Extract the [X, Y] coordinate from the center of the cell holding the provided text.  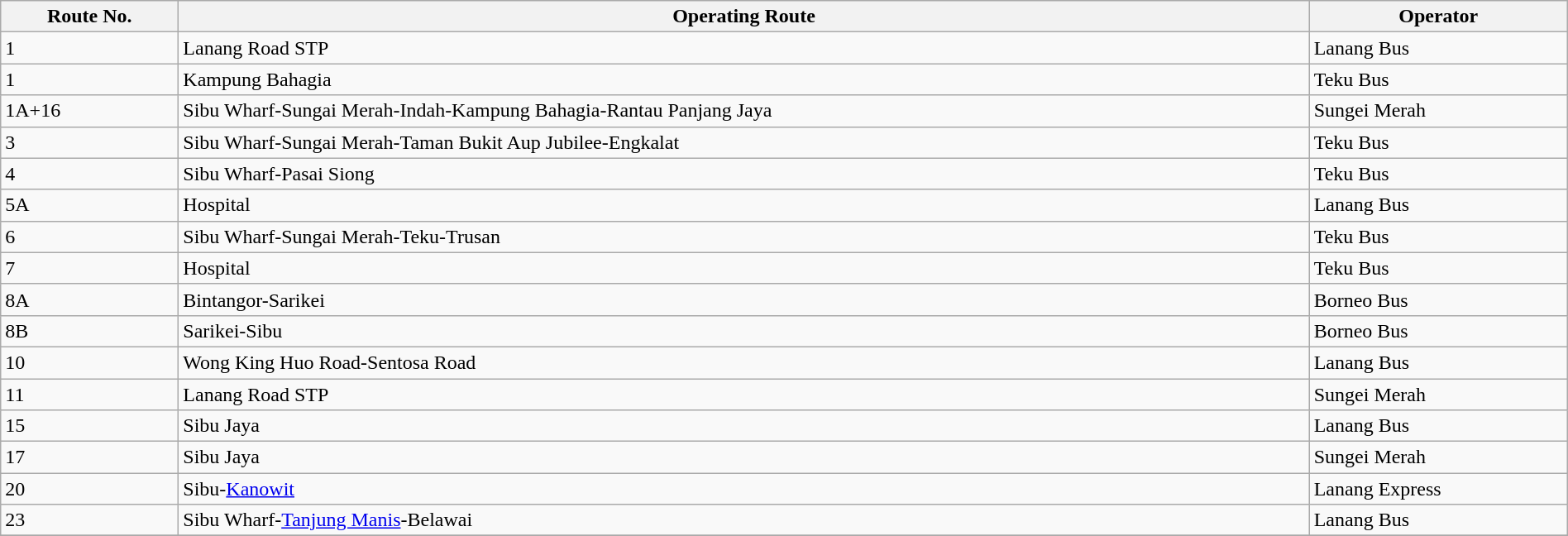
Sibu Wharf-Tanjung Manis-Belawai [744, 520]
Operator [1438, 17]
Sibu Wharf-Pasai Siong [744, 174]
20 [89, 489]
15 [89, 426]
Sibu Wharf-Sungai Merah-Teku-Trusan [744, 237]
Lanang Express [1438, 489]
Sibu Wharf-Sungai Merah-Taman Bukit Aup Jubilee-Engkalat [744, 142]
Sarikei-Sibu [744, 331]
8B [89, 331]
5A [89, 205]
6 [89, 237]
10 [89, 362]
Kampung Bahagia [744, 79]
Operating Route [744, 17]
7 [89, 268]
23 [89, 520]
Wong King Huo Road-Sentosa Road [744, 362]
8A [89, 299]
Sibu Wharf-Sungai Merah-Indah-Kampung Bahagia-Rantau Panjang Jaya [744, 111]
4 [89, 174]
1A+16 [89, 111]
Sibu-Kanowit [744, 489]
3 [89, 142]
Bintangor-Sarikei [744, 299]
Route No. [89, 17]
11 [89, 395]
17 [89, 457]
